Locate the cell with the specified text and output its [x, y] center coordinate. 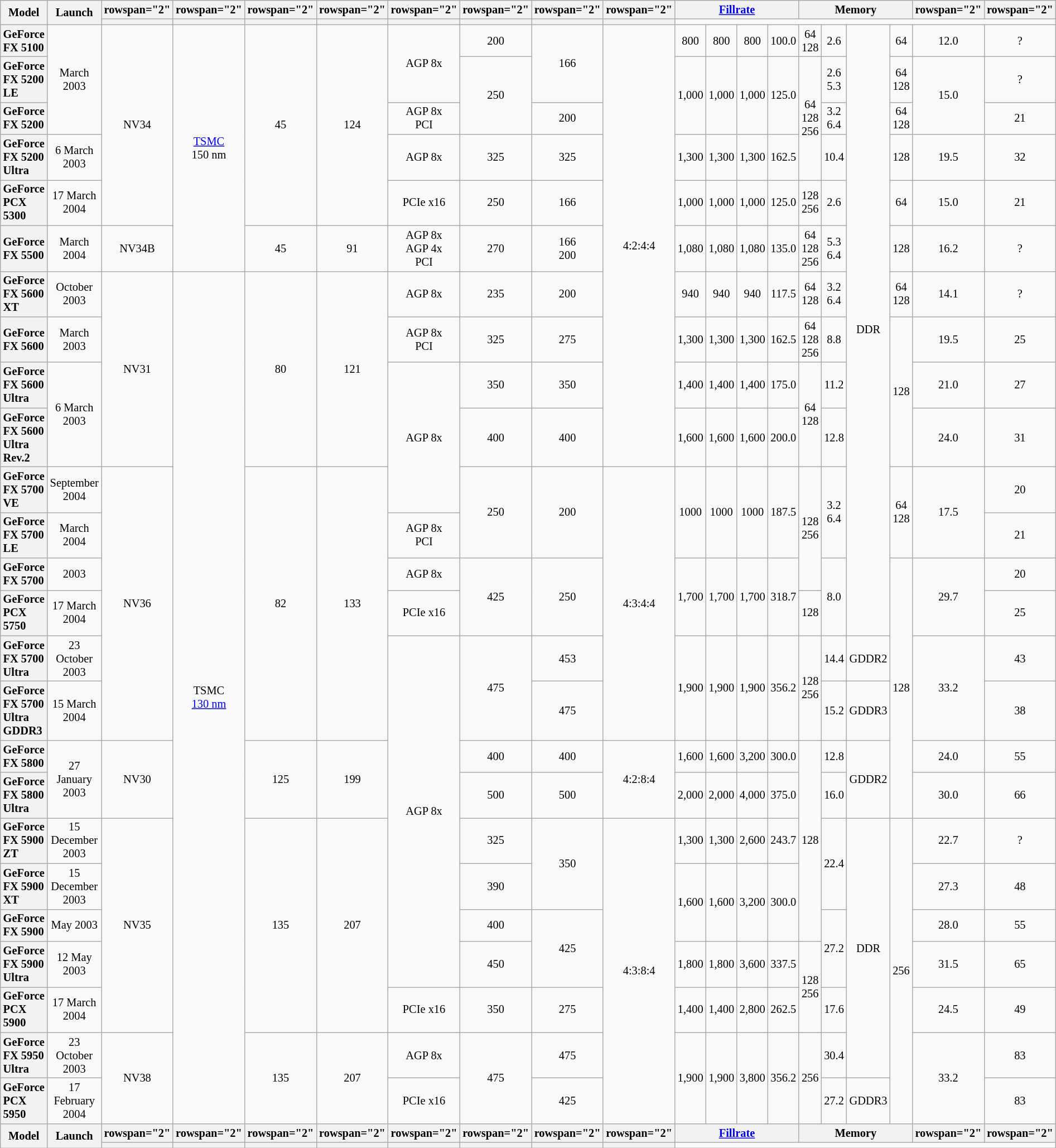
48 [1020, 886]
15.2 [833, 710]
29.7 [948, 597]
49 [1020, 1010]
64 128 [810, 41]
15 March 2004 [75, 710]
22.7 [948, 840]
66 [1020, 795]
October 2003 [75, 294]
200.0 [784, 438]
27 January 2003 [75, 779]
2,800 [753, 1010]
4:2:4:4 [639, 246]
135.0 [784, 248]
4,000 [753, 795]
30.0 [948, 795]
17.5 [948, 512]
91 [353, 248]
28.0 [948, 925]
GeForce FX 5700 [24, 574]
175.0 [784, 385]
32 [1020, 157]
NV38 [137, 1078]
12 May 2003 [75, 964]
8.8 [833, 339]
4:2:8:4 [639, 779]
133 [353, 603]
43 [1020, 659]
235 [495, 294]
10.4 [833, 157]
GeForce FX 5900 [24, 925]
3,800 [753, 1078]
17 February 2004 [75, 1101]
117.5 [784, 294]
14.1 [948, 294]
453 [568, 659]
8.0 [833, 597]
17.6 [833, 1010]
GeForce FX 5200 LE [24, 79]
270 [495, 248]
100.0 [784, 41]
31 [1020, 438]
82 [281, 603]
38 [1020, 710]
2.65.3 [833, 79]
NV34B [137, 248]
243.7 [784, 840]
GeForce FX 5700 VE [24, 489]
2003 [75, 574]
65 [1020, 964]
GeForce FX 5200 Ultra [24, 157]
318.7 [784, 597]
GeForce FX 5600 [24, 339]
GeForce FX 5700 Ultra [24, 659]
AGP 8xAGP 4xPCI [424, 248]
NV36 [137, 603]
GeForce FX 5600 XT [24, 294]
125 [281, 779]
GeForce FX 5900 Ultra [24, 964]
GeForce PCX 5950 [24, 1101]
337.5 [784, 964]
3,600 [753, 964]
450 [495, 964]
May 2003 [75, 925]
187.5 [784, 512]
16.0 [833, 795]
GeForce FX 5700 LE [24, 535]
262.5 [784, 1010]
11.2 [833, 385]
390 [495, 886]
GeForce FX 5900 ZT [24, 840]
TSMC 150 nm [209, 148]
14.4 [833, 659]
199 [353, 779]
31.5 [948, 964]
NV34 [137, 125]
30.4 [833, 1055]
NV35 [137, 925]
12.0 [948, 41]
4:3:8:4 [639, 971]
80 [281, 369]
GeForce FX 5800 Ultra [24, 795]
27 [1020, 385]
24.5 [948, 1010]
4:3:4:4 [639, 603]
21.0 [948, 385]
27.3 [948, 886]
GeForce FX 5200 [24, 118]
NV30 [137, 779]
22.4 [833, 863]
GeForce FX 5700 Ultra GDDR3 [24, 710]
GeForce FX 5900 XT [24, 886]
5.36.4 [833, 248]
GeForce PCX 5300 [24, 203]
121 [353, 369]
GeForce PCX 5900 [24, 1010]
GeForce PCX 5750 [24, 613]
16.2 [948, 248]
166200 [568, 248]
NV31 [137, 369]
375.0 [784, 795]
2,600 [753, 840]
GeForce FX 5800 [24, 756]
GeForce FX 5600 Ultra [24, 385]
GeForce FX 5950 Ultra [24, 1055]
TSMC 130 nm [209, 698]
September 2004 [75, 489]
GeForce FX 5100 [24, 41]
GeForce FX 5500 [24, 248]
124 [353, 125]
GeForce FX 5600 Ultra Rev.2 [24, 438]
